Provide the [x, y] coordinate of the cell's center where the given text is located.  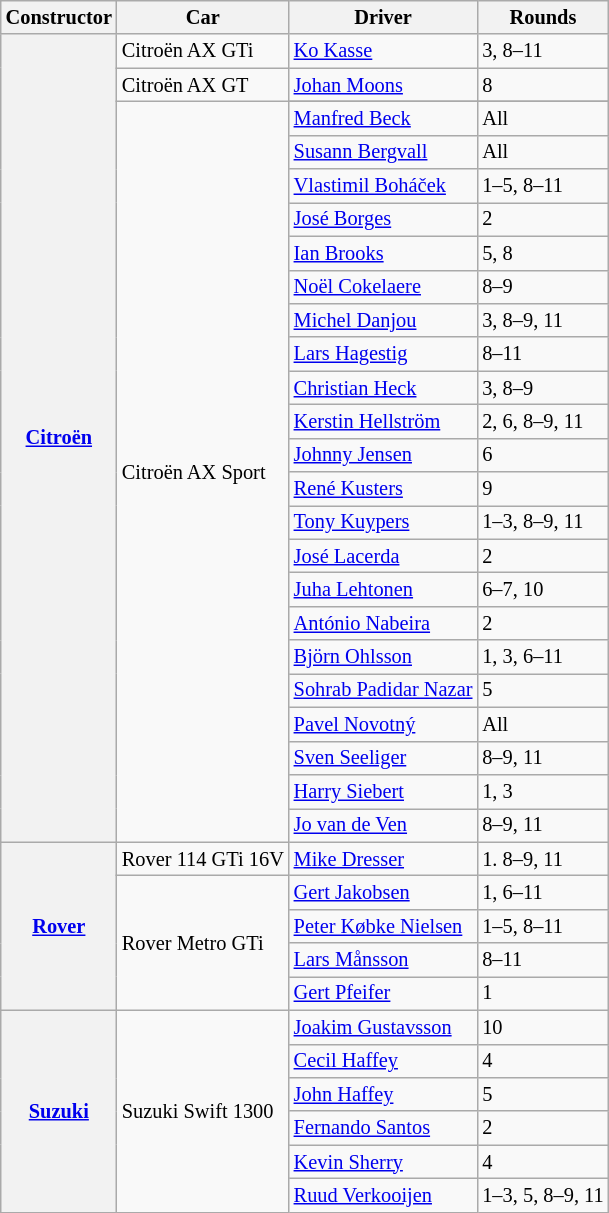
Ko Kasse [384, 51]
Johnny Jensen [384, 455]
Michel Danjou [384, 320]
José Lacerda [384, 556]
Suzuki Swift 1300 [203, 1111]
Rover 114 GTi 16V [203, 859]
5, 8 [542, 253]
1, 3 [542, 791]
Sven Seeliger [384, 758]
6–7, 10 [542, 589]
Christian Heck [384, 388]
Gert Jakobsen [384, 892]
2, 6, 8–9, 11 [542, 421]
Citroën AX GTi [203, 51]
Juha Lehtonen [384, 589]
8–9 [542, 287]
Mike Dresser [384, 859]
Rover [59, 926]
Kerstin Hellström [384, 421]
Peter Købke Nielsen [384, 926]
Noël Cokelaere [384, 287]
Björn Ohlsson [384, 657]
Pavel Novotný [384, 724]
Citroën AX GT [203, 85]
Rounds [542, 17]
Ian Brooks [384, 253]
3, 8–9 [542, 388]
Citroën [59, 438]
Gert Pfeifer [384, 993]
Manfred Beck [384, 118]
René Kusters [384, 489]
8 [542, 85]
1 [542, 993]
6 [542, 455]
António Nabeira [384, 623]
Car [203, 17]
1. 8–9, 11 [542, 859]
9 [542, 489]
Kevin Sherry [384, 1162]
Harry Siebert [384, 791]
3, 8–11 [542, 51]
Lars Hagestig [384, 354]
Sohrab Padidar Nazar [384, 690]
José Borges [384, 219]
Driver [384, 17]
3, 8–9, 11 [542, 320]
10 [542, 1027]
Suzuki [59, 1111]
Susann Bergvall [384, 152]
Vlastimil Boháček [384, 186]
Constructor [59, 17]
John Haffey [384, 1094]
1, 3, 6–11 [542, 657]
1–3, 5, 8–9, 11 [542, 1195]
Joakim Gustavsson [384, 1027]
Rover Metro GTi [203, 942]
1–3, 8–9, 11 [542, 522]
Ruud Verkooijen [384, 1195]
Citroën AX Sport [203, 471]
Tony Kuypers [384, 522]
Lars Månsson [384, 960]
1, 6–11 [542, 892]
Jo van de Ven [384, 825]
Cecil Haffey [384, 1061]
Johan Moons [384, 85]
Fernando Santos [384, 1128]
